Scan for the cell matching the given text and deliver its (X, Y) coordinate at center. 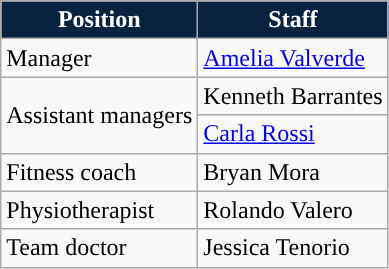
Fitness coach (100, 172)
Kenneth Barrantes (293, 96)
Amelia Valverde (293, 58)
Assistant managers (100, 115)
Jessica Tenorio (293, 248)
Manager (100, 58)
Rolando Valero (293, 210)
Carla Rossi (293, 134)
Physiotherapist (100, 210)
Position (100, 20)
Staff (293, 20)
Team doctor (100, 248)
Bryan Mora (293, 172)
